Output the (x, y) coordinate of the center of the cell containing the given text.  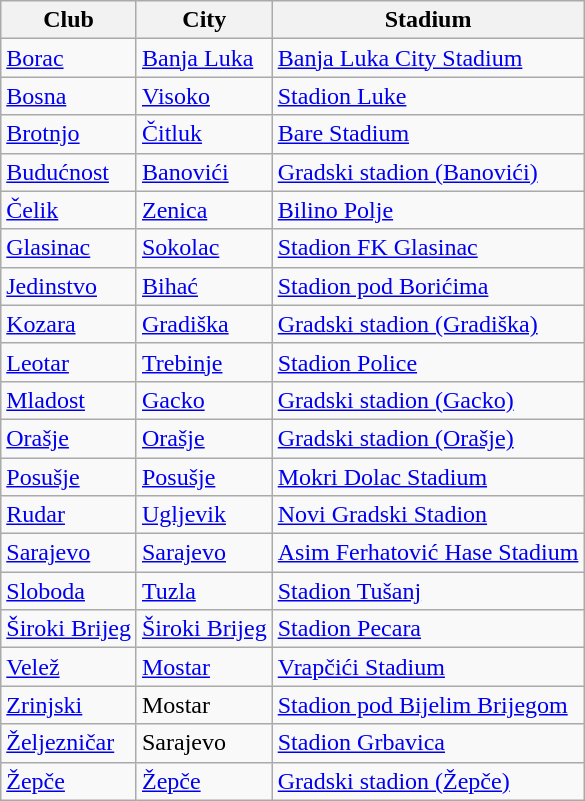
Jedinstvo (69, 286)
Gradski stadion (Gacko) (428, 400)
Bare Stadium (428, 134)
Asim Ferhatović Hase Stadium (428, 553)
Gradski stadion (Gradiška) (428, 324)
Stadion Grbavica (428, 743)
Budućnost (69, 172)
Sokolac (204, 248)
Banja Luka (204, 58)
Gradski stadion (Orašje) (428, 438)
Brotnjo (69, 134)
Stadion pod Bijelim Brijegom (428, 705)
Stadion pod Borićima (428, 286)
Glasinac (69, 248)
Club (69, 20)
Gradiška (204, 324)
Novi Gradski Stadion (428, 515)
Bihać (204, 286)
Mokri Dolac Stadium (428, 477)
Trebinje (204, 362)
Vrapčići Stadium (428, 667)
Stadion Luke (428, 96)
Kozara (69, 324)
Visoko (204, 96)
Banja Luka City Stadium (428, 58)
Velež (69, 667)
Čitluk (204, 134)
Bilino Polje (428, 210)
Stadion Tušanj (428, 591)
Leotar (69, 362)
Gacko (204, 400)
Stadion Pecara (428, 629)
Ugljevik (204, 515)
Stadion FK Glasinac (428, 248)
Gradski stadion (Žepče) (428, 781)
Čelik (69, 210)
Mladost (69, 400)
Željezničar (69, 743)
Rudar (69, 515)
Stadium (428, 20)
Banovići (204, 172)
City (204, 20)
Borac (69, 58)
Zenica (204, 210)
Stadion Police (428, 362)
Gradski stadion (Banovići) (428, 172)
Bosna (69, 96)
Sloboda (69, 591)
Zrinjski (69, 705)
Tuzla (204, 591)
